Detect which cell encompasses the target text, then output its [X, Y] center coordinate. 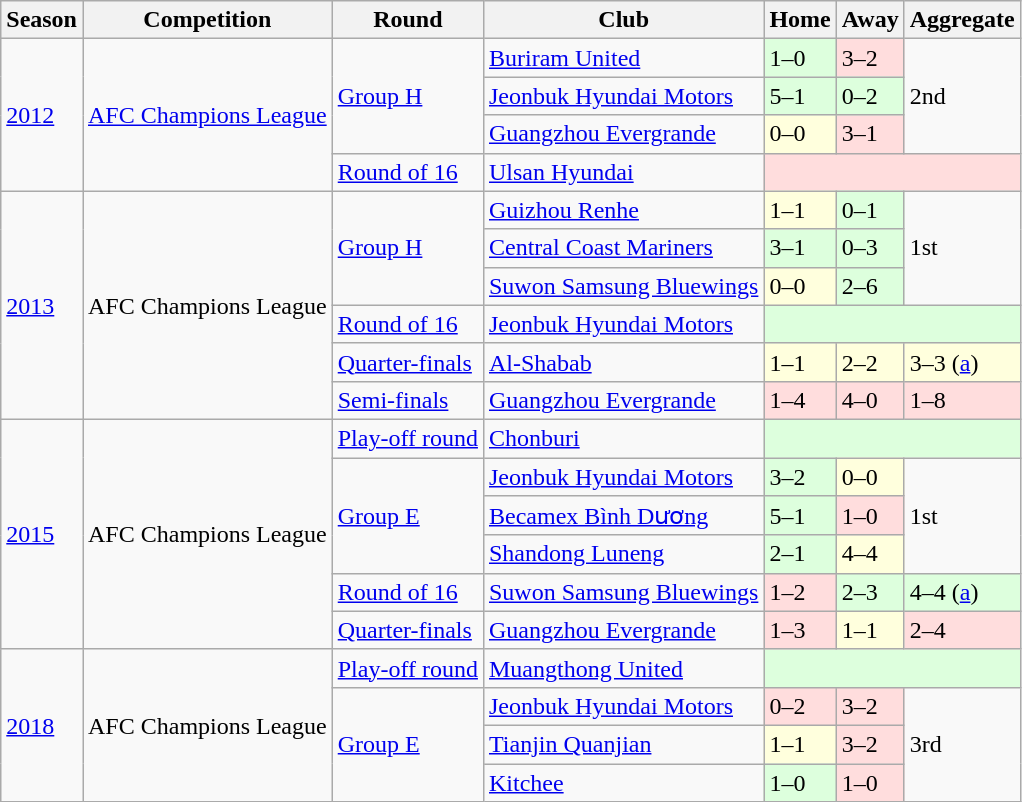
2–4 [962, 630]
Kitchee [623, 783]
Guizhou Renhe [623, 210]
Shandong Luneng [623, 554]
2–1 [800, 554]
Ulsan Hyundai [623, 172]
Competition [207, 20]
Home [800, 20]
Club [623, 20]
4–4 (a) [962, 592]
1–3 [800, 630]
Muangthong United [623, 668]
2–3 [870, 592]
3rd [962, 744]
Aggregate [962, 20]
2nd [962, 96]
1–8 [962, 400]
Semi-finals [408, 400]
Buriram United [623, 58]
Central Coast Mariners [623, 248]
2013 [42, 305]
2–2 [870, 362]
3–3 (a) [962, 362]
Tianjin Quanjian [623, 744]
1–4 [800, 400]
1–2 [800, 592]
4–4 [870, 554]
0–3 [870, 248]
2–6 [870, 286]
2018 [42, 725]
4–0 [870, 400]
Becamex Bình Dương [623, 516]
2012 [42, 115]
Al-Shabab [623, 362]
Season [42, 20]
2015 [42, 534]
0–1 [870, 210]
Away [870, 20]
Chonburi [623, 438]
Round [408, 20]
